Extract the (x, y) coordinate from the center of the cell holding the provided text.  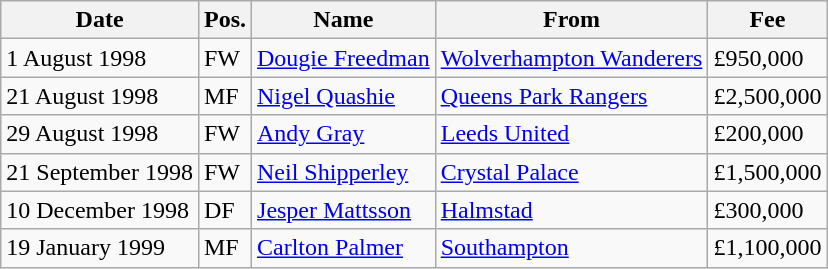
Dougie Freedman (344, 58)
Leeds United (572, 134)
Southampton (572, 248)
21 September 1998 (100, 172)
£200,000 (768, 134)
£300,000 (768, 210)
Queens Park Rangers (572, 96)
19 January 1999 (100, 248)
Carlton Palmer (344, 248)
29 August 1998 (100, 134)
Crystal Palace (572, 172)
Nigel Quashie (344, 96)
Fee (768, 20)
£2,500,000 (768, 96)
Name (344, 20)
10 December 1998 (100, 210)
Halmstad (572, 210)
Neil Shipperley (344, 172)
DF (224, 210)
1 August 1998 (100, 58)
£1,100,000 (768, 248)
Wolverhampton Wanderers (572, 58)
£1,500,000 (768, 172)
Jesper Mattsson (344, 210)
Pos. (224, 20)
£950,000 (768, 58)
21 August 1998 (100, 96)
Date (100, 20)
Andy Gray (344, 134)
From (572, 20)
